Scan for the cell matching the given text and deliver its (x, y) coordinate at center. 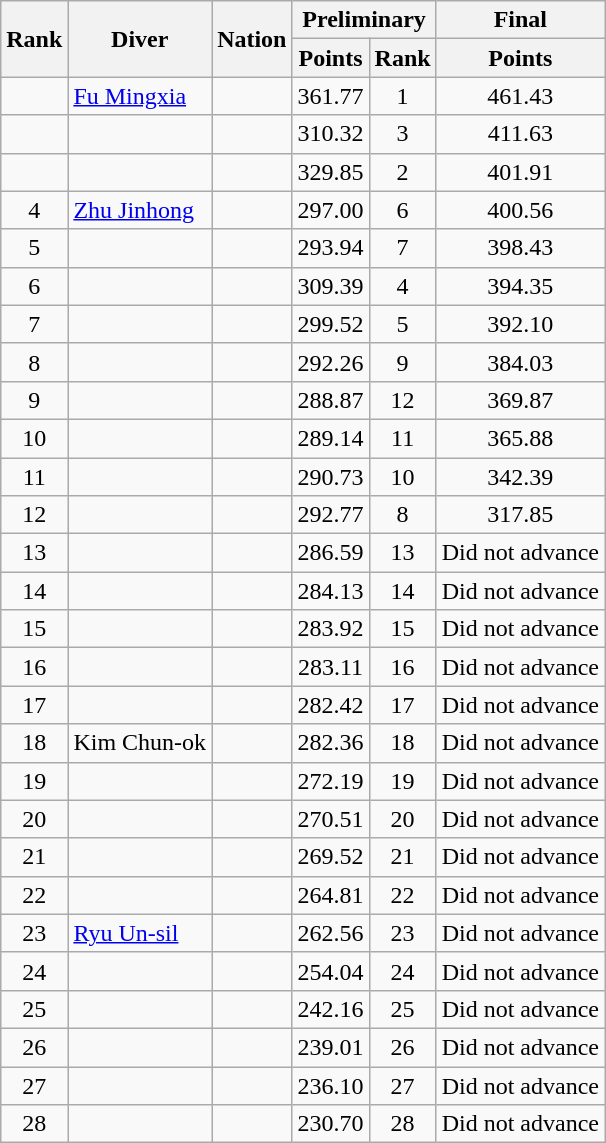
297.00 (330, 210)
236.10 (330, 1085)
293.94 (330, 248)
Final (520, 20)
230.70 (330, 1124)
Diver (140, 39)
400.56 (520, 210)
290.73 (330, 477)
1 (402, 96)
317.85 (520, 515)
392.10 (520, 324)
272.19 (330, 781)
269.52 (330, 857)
289.14 (330, 438)
262.56 (330, 933)
284.13 (330, 591)
283.11 (330, 667)
239.01 (330, 1047)
342.39 (520, 477)
384.03 (520, 362)
401.91 (520, 172)
Kim Chun-ok (140, 743)
369.87 (520, 400)
Preliminary (364, 20)
292.77 (330, 515)
461.43 (520, 96)
3 (402, 134)
286.59 (330, 553)
264.81 (330, 895)
309.39 (330, 286)
282.42 (330, 705)
329.85 (330, 172)
398.43 (520, 248)
Zhu Jinhong (140, 210)
283.92 (330, 629)
288.87 (330, 400)
242.16 (330, 1009)
Ryu Un-sil (140, 933)
2 (402, 172)
282.36 (330, 743)
254.04 (330, 971)
299.52 (330, 324)
Fu Mingxia (140, 96)
310.32 (330, 134)
292.26 (330, 362)
365.88 (520, 438)
394.35 (520, 286)
411.63 (520, 134)
361.77 (330, 96)
Nation (252, 39)
270.51 (330, 819)
